From the cell containing the given text, extract its center point as (X, Y) coordinate. 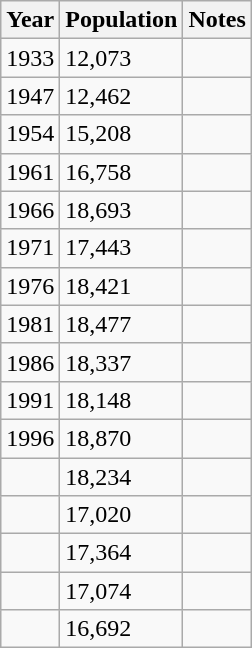
12,073 (122, 58)
1981 (30, 324)
Notes (217, 20)
1947 (30, 96)
1986 (30, 362)
18,693 (122, 210)
16,692 (122, 629)
18,234 (122, 477)
1971 (30, 248)
1954 (30, 134)
18,421 (122, 286)
17,020 (122, 515)
18,870 (122, 438)
15,208 (122, 134)
1996 (30, 438)
16,758 (122, 172)
17,074 (122, 591)
18,148 (122, 400)
1961 (30, 172)
18,477 (122, 324)
12,462 (122, 96)
Population (122, 20)
17,443 (122, 248)
Year (30, 20)
17,364 (122, 553)
1933 (30, 58)
18,337 (122, 362)
1976 (30, 286)
1966 (30, 210)
1991 (30, 400)
